Find where the given text appears and provide that cell's center as (x, y) coordinate. 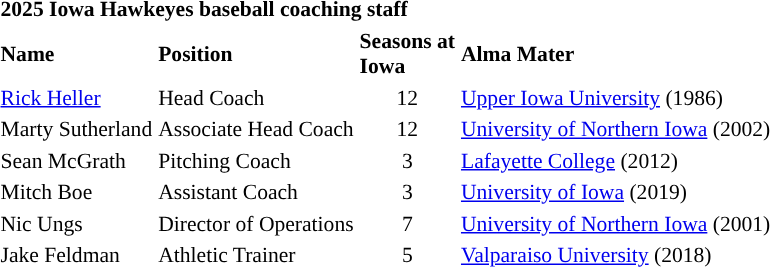
Position (256, 53)
Seasons atIowa (407, 53)
7 (407, 224)
Assistant Coach (256, 192)
Associate Head Coach (256, 129)
Director of Operations (256, 224)
Pitching Coach (256, 160)
Head Coach (256, 98)
